Return (X, Y) of the center of cell containing provided text 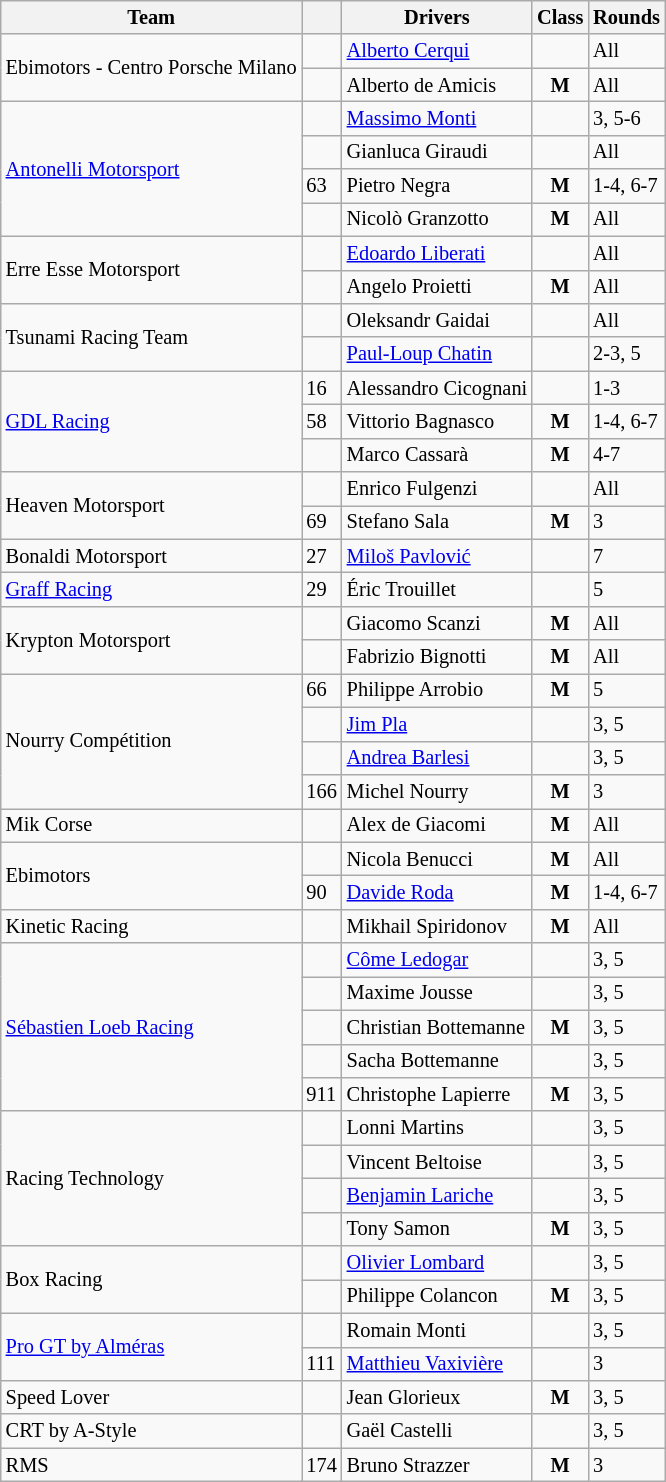
Alessandro Cicognani (437, 388)
Mik Corse (152, 825)
Benjamin Lariche (437, 1195)
Maxime Jousse (437, 993)
Heaven Motorsport (152, 506)
Speed Lover (152, 1397)
Côme Ledogar (437, 960)
66 (322, 690)
Matthieu Vaxivière (437, 1364)
3, 5-6 (626, 118)
Massimo Monti (437, 118)
Davide Roda (437, 892)
Sacha Bottemanne (437, 1061)
7 (626, 556)
Gianluca Giraudi (437, 152)
Nicola Benucci (437, 859)
Alberto Cerqui (437, 51)
Drivers (437, 17)
69 (322, 522)
Alberto de Amicis (437, 85)
Nicolò Granzotto (437, 219)
111 (322, 1364)
90 (322, 892)
Gaël Castelli (437, 1431)
Nourry Compétition (152, 740)
Sébastien Loeb Racing (152, 1027)
Olivier Lombard (437, 1263)
2-3, 5 (626, 354)
Stefano Sala (437, 522)
Erre Esse Motorsport (152, 270)
Miloš Pavlović (437, 556)
Oleksandr Gaidai (437, 320)
Giacomo Scanzi (437, 623)
Philippe Arrobio (437, 690)
Philippe Colancon (437, 1296)
16 (322, 388)
Graff Racing (152, 589)
Jim Pla (437, 724)
27 (322, 556)
Paul-Loup Chatin (437, 354)
Alex de Giacomi (437, 825)
174 (322, 1465)
Kinetic Racing (152, 926)
29 (322, 589)
Angelo Proietti (437, 287)
Pro GT by Alméras (152, 1346)
Vincent Beltoise (437, 1162)
166 (322, 791)
Team (152, 17)
Edoardo Liberati (437, 253)
Ebimotors - Centro Porsche Milano (152, 68)
Lonni Martins (437, 1128)
Marco Cassarà (437, 455)
Rounds (626, 17)
Christophe Lapierre (437, 1094)
Ebimotors (152, 876)
Vittorio Bagnasco (437, 421)
Éric Trouillet (437, 589)
Andrea Barlesi (437, 758)
Bruno Strazzer (437, 1465)
Enrico Fulgenzi (437, 489)
Tony Samon (437, 1229)
63 (322, 186)
Racing Technology (152, 1178)
911 (322, 1094)
Tsunami Racing Team (152, 336)
Bonaldi Motorsport (152, 556)
Box Racing (152, 1280)
Pietro Negra (437, 186)
Antonelli Motorsport (152, 168)
Jean Glorieux (437, 1397)
Fabrizio Bignotti (437, 657)
Romain Monti (437, 1330)
Christian Bottemanne (437, 1027)
GDL Racing (152, 422)
58 (322, 421)
Krypton Motorsport (152, 640)
4-7 (626, 455)
CRT by A-Style (152, 1431)
Class (560, 17)
Mikhail Spiridonov (437, 926)
Michel Nourry (437, 791)
RMS (152, 1465)
1-3 (626, 388)
